Provide the [x, y] coordinate of the cell's center where the given text is located.  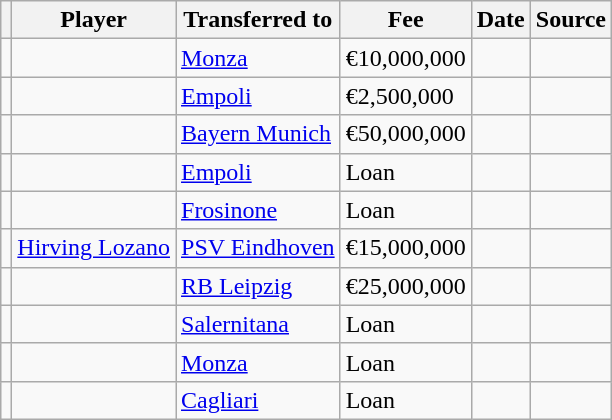
€2,500,000 [406, 96]
Bayern Munich [258, 134]
Player [94, 20]
Transferred to [258, 20]
€25,000,000 [406, 286]
RB Leipzig [258, 286]
Frosinone [258, 210]
Hirving Lozano [94, 248]
Date [500, 20]
Salernitana [258, 324]
Cagliari [258, 400]
PSV Eindhoven [258, 248]
€15,000,000 [406, 248]
Fee [406, 20]
€50,000,000 [406, 134]
Source [570, 20]
€10,000,000 [406, 58]
